From the cell containing the given text, extract its center point as (X, Y) coordinate. 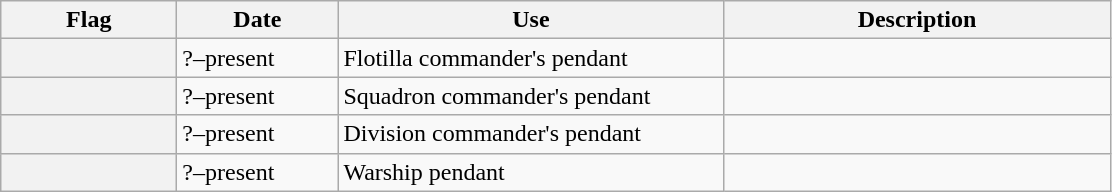
Warship pendant (531, 172)
Use (531, 20)
Flag (89, 20)
Flotilla commander's pendant (531, 58)
Squadron commander's pendant (531, 96)
Date (258, 20)
Description (917, 20)
Division commander's pendant (531, 134)
